Determine the (X, Y) coordinate at the center of the cell enclosing the given text.  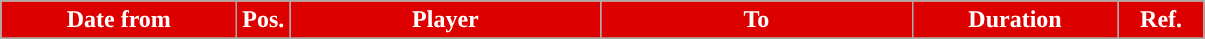
Pos. (264, 20)
Ref. (1161, 20)
To (756, 20)
Player (446, 20)
Date from (119, 20)
Duration (1015, 20)
